Identify which cell holds the provided text, then report its [x, y] central coordinate. 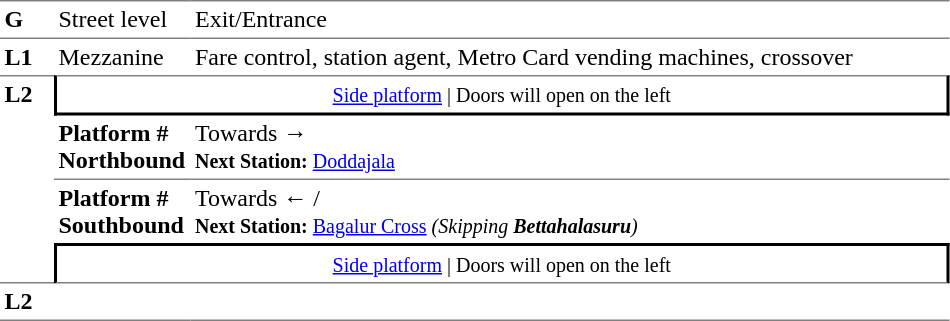
Towards ← / Next Station: Bagalur Cross (Skipping Bettahalasuru) [570, 212]
Platform #Northbound [122, 148]
L2 [27, 179]
G [27, 20]
Fare control, station agent, Metro Card vending machines, crossover [570, 57]
Street level [122, 20]
Towards → Next Station: Doddajala [570, 148]
Exit/Entrance [570, 20]
Platform #Southbound [122, 212]
Mezzanine [122, 57]
L1 [27, 57]
